Return (X, Y) of the center of cell containing provided text 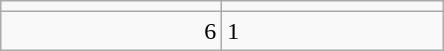
6 (112, 31)
1 (332, 31)
